Locate the cell with the specified text and output its [x, y] center coordinate. 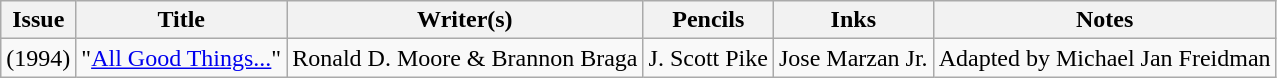
Inks [853, 20]
Jose Marzan Jr. [853, 58]
Pencils [708, 20]
(1994) [38, 58]
"All Good Things..." [182, 58]
J. Scott Pike [708, 58]
Issue [38, 20]
Ronald D. Moore & Brannon Braga [465, 58]
Title [182, 20]
Adapted by Michael Jan Freidman [1104, 58]
Notes [1104, 20]
Writer(s) [465, 20]
